Return the (x, y) coordinate for the center point of the cell that contains the specified text.  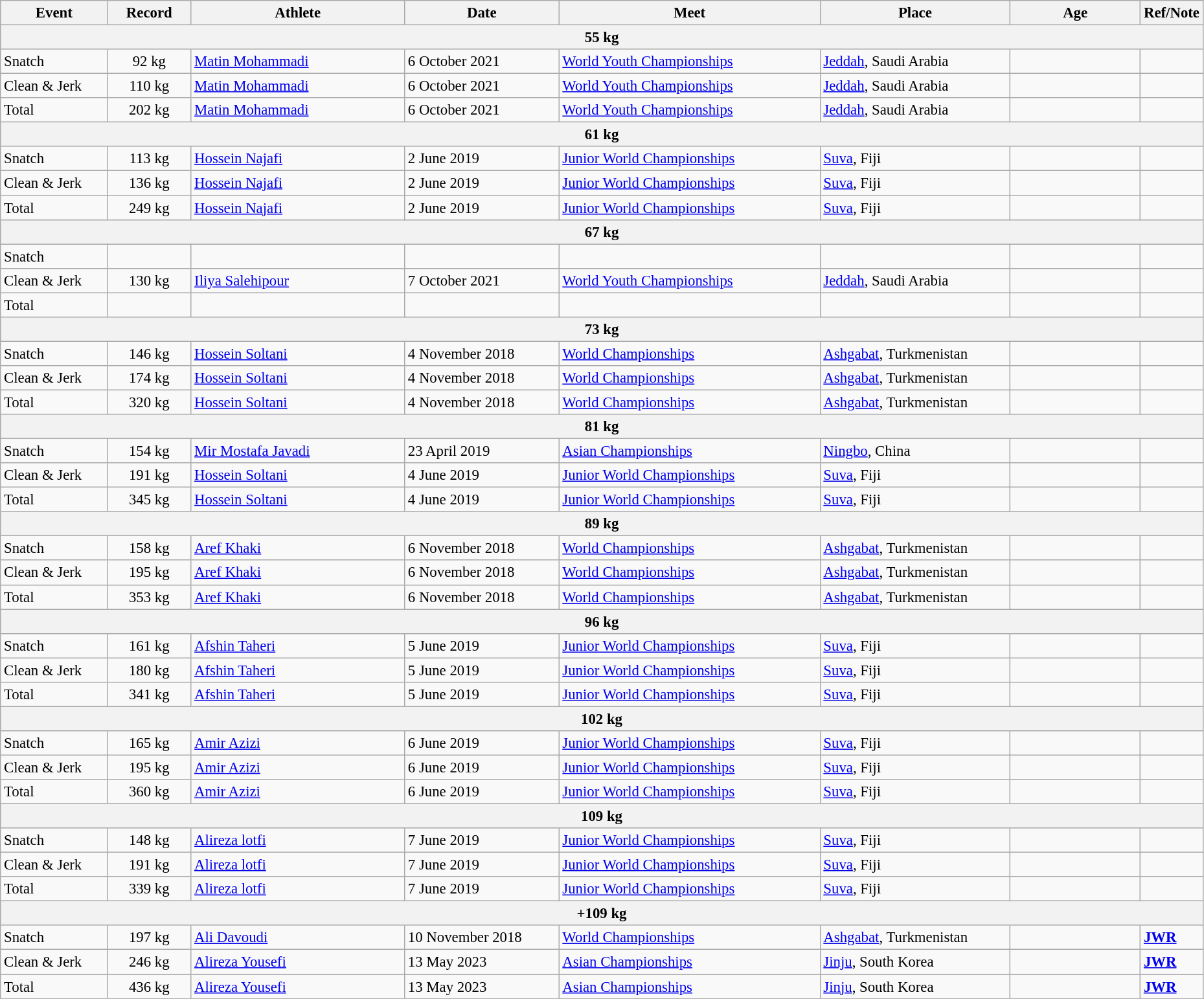
81 kg (602, 427)
341 kg (149, 695)
165 kg (149, 743)
Record (149, 13)
73 kg (602, 330)
Iliya Salehipour (298, 280)
148 kg (149, 840)
61 kg (602, 135)
102 kg (602, 719)
55 kg (602, 38)
Event (54, 13)
130 kg (149, 280)
10 November 2018 (482, 938)
Mir Mostafa Javadi (298, 451)
Age (1075, 13)
Ningbo, China (915, 451)
110 kg (149, 86)
+109 kg (602, 914)
320 kg (149, 402)
Ali Davoudi (298, 938)
339 kg (149, 889)
197 kg (149, 938)
109 kg (602, 816)
249 kg (149, 208)
353 kg (149, 597)
96 kg (602, 622)
92 kg (149, 62)
113 kg (149, 159)
436 kg (149, 987)
Athlete (298, 13)
89 kg (602, 524)
67 kg (602, 232)
136 kg (149, 183)
161 kg (149, 645)
174 kg (149, 378)
146 kg (149, 354)
246 kg (149, 962)
202 kg (149, 110)
180 kg (149, 670)
Date (482, 13)
23 April 2019 (482, 451)
154 kg (149, 451)
158 kg (149, 548)
7 October 2021 (482, 280)
360 kg (149, 792)
Ref/Note (1172, 13)
Meet (689, 13)
Place (915, 13)
345 kg (149, 500)
